Capture the cell that displays the provided text and extract its (x, y) central coordinate. 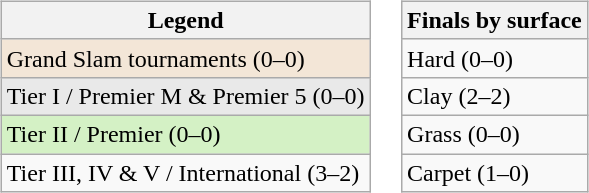
Finals by surface (495, 20)
Tier II / Premier (0–0) (186, 134)
Tier I / Premier M & Premier 5 (0–0) (186, 96)
Grass (0–0) (495, 134)
Hard (0–0) (495, 58)
Tier III, IV & V / International (3–2) (186, 173)
Carpet (1–0) (495, 173)
Grand Slam tournaments (0–0) (186, 58)
Legend (186, 20)
Clay (2–2) (495, 96)
